Extract the (x, y) coordinate from the center of the cell holding the provided text.  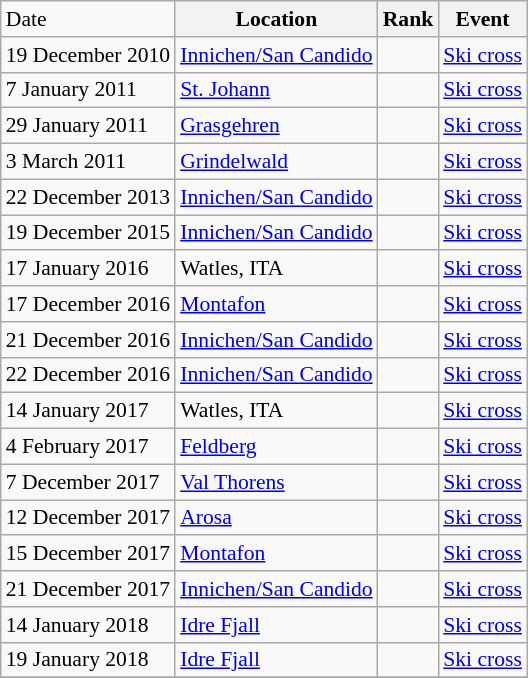
15 December 2017 (88, 554)
17 January 2016 (88, 269)
Grindelwald (276, 162)
7 December 2017 (88, 482)
21 December 2017 (88, 589)
Rank (408, 19)
Date (88, 19)
19 December 2015 (88, 233)
Arosa (276, 518)
7 January 2011 (88, 90)
19 December 2010 (88, 55)
12 December 2017 (88, 518)
Val Thorens (276, 482)
14 January 2018 (88, 625)
29 January 2011 (88, 126)
St. Johann (276, 90)
Location (276, 19)
17 December 2016 (88, 304)
Grasgehren (276, 126)
Event (482, 19)
3 March 2011 (88, 162)
22 December 2013 (88, 197)
22 December 2016 (88, 375)
21 December 2016 (88, 340)
Feldberg (276, 447)
14 January 2017 (88, 411)
4 February 2017 (88, 447)
19 January 2018 (88, 660)
